From the cell containing the given text, extract its center point as [x, y] coordinate. 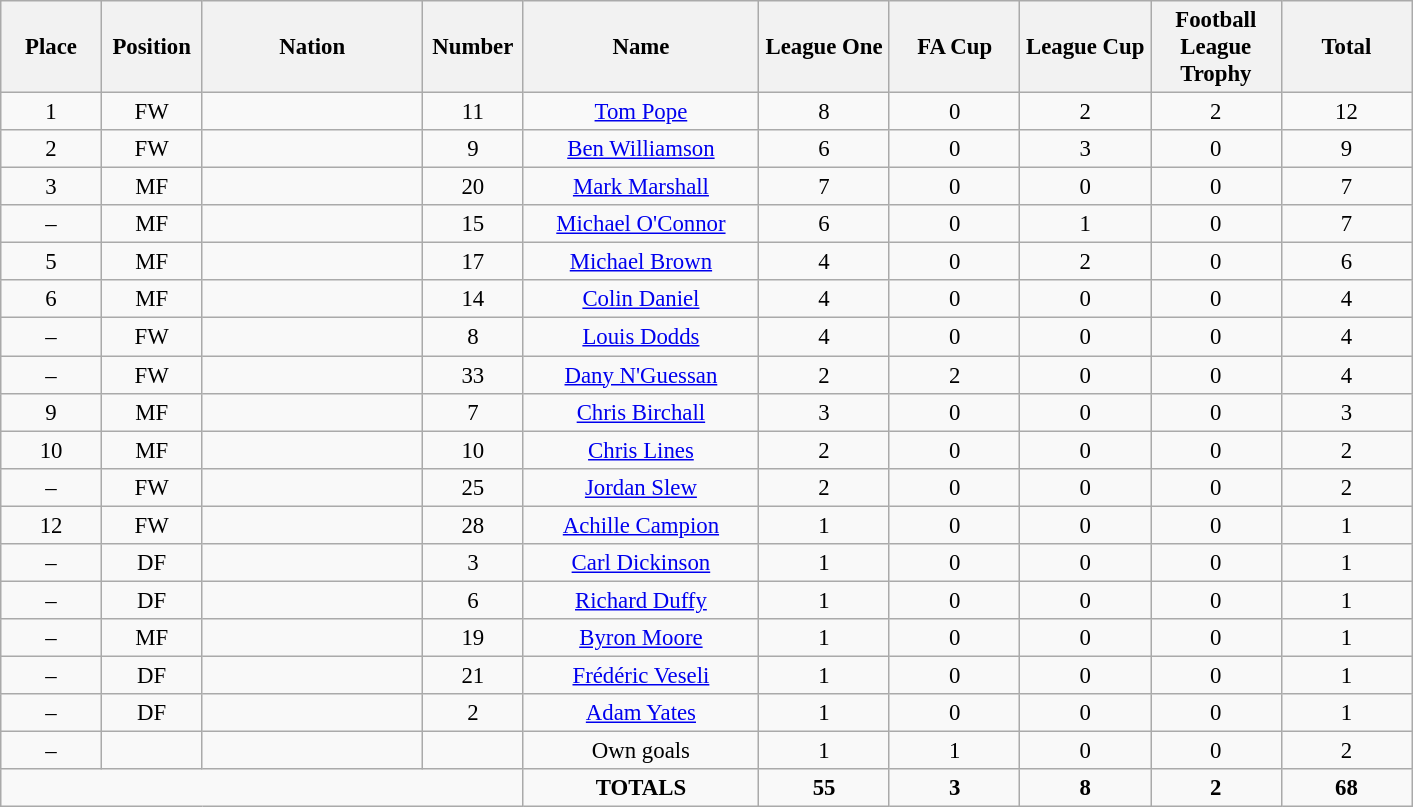
25 [474, 487]
11 [474, 112]
Position [152, 47]
Nation [312, 47]
Adam Yates [641, 713]
Carl Dickinson [641, 563]
Colin Daniel [641, 299]
Michael O'Connor [641, 224]
Number [474, 47]
Louis Dodds [641, 337]
Frédéric Veseli [641, 675]
FA Cup [954, 47]
55 [824, 788]
28 [474, 525]
19 [474, 638]
League Cup [1086, 47]
Ben Williamson [641, 149]
15 [474, 224]
Tom Pope [641, 112]
Place [52, 47]
Total [1346, 47]
Byron Moore [641, 638]
League One [824, 47]
Name [641, 47]
Richard Duffy [641, 600]
14 [474, 299]
21 [474, 675]
Football League Trophy [1216, 47]
Dany N'Guessan [641, 375]
Jordan Slew [641, 487]
Michael Brown [641, 262]
Chris Lines [641, 450]
Mark Marshall [641, 187]
17 [474, 262]
33 [474, 375]
Achille Campion [641, 525]
68 [1346, 788]
20 [474, 187]
Own goals [641, 751]
Chris Birchall [641, 412]
TOTALS [641, 788]
5 [52, 262]
